For the text-containing cell, return its midpoint in (x, y) coordinate format. 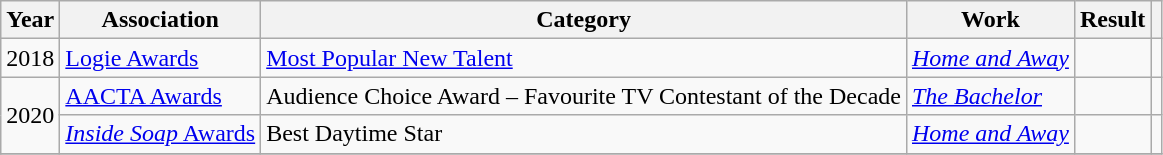
Association (160, 20)
Year (30, 20)
Work (990, 20)
Inside Soap Awards (160, 134)
2020 (30, 115)
Audience Choice Award – Favourite TV Contestant of the Decade (584, 96)
The Bachelor (990, 96)
Logie Awards (160, 58)
2018 (30, 58)
Best Daytime Star (584, 134)
Category (584, 20)
AACTA Awards (160, 96)
Most Popular New Talent (584, 58)
Result (1112, 20)
